Scan for the cell matching the given text and deliver its (x, y) coordinate at center. 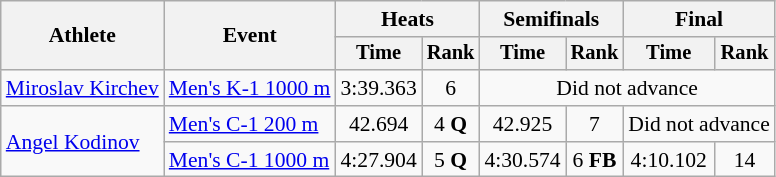
Event (250, 36)
Heats (407, 19)
42.694 (378, 124)
Athlete (82, 36)
6 (451, 88)
7 (595, 124)
42.925 (522, 124)
Men's K-1 1000 m (250, 88)
3:39.363 (378, 88)
4 Q (451, 124)
Miroslav Kirchev (82, 88)
Angel Kodinov (82, 142)
Semifinals (551, 19)
Men's C-1 200 m (250, 124)
Final (699, 19)
